Return [X, Y] of the center of cell containing provided text 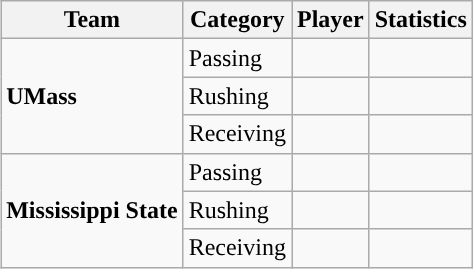
Mississippi State [92, 210]
Statistics [420, 20]
Player [331, 20]
UMass [92, 96]
Category [237, 20]
Team [92, 20]
